For the text-containing cell, return its midpoint in [X, Y] coordinate format. 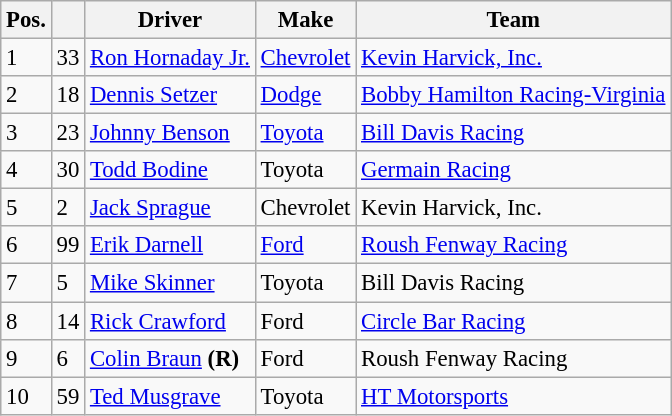
14 [68, 321]
Germain Racing [514, 170]
59 [68, 396]
10 [26, 396]
Ted Musgrave [170, 396]
30 [68, 170]
Ron Hornaday Jr. [170, 58]
Team [514, 20]
Dodge [305, 95]
Dennis Setzer [170, 95]
3 [26, 133]
8 [26, 321]
Driver [170, 20]
Circle Bar Racing [514, 321]
HT Motorsports [514, 396]
Erik Darnell [170, 245]
Colin Braun (R) [170, 358]
23 [68, 133]
33 [68, 58]
Pos. [26, 20]
Mike Skinner [170, 283]
1 [26, 58]
7 [26, 283]
Todd Bodine [170, 170]
Jack Sprague [170, 208]
Bobby Hamilton Racing-Virginia [514, 95]
18 [68, 95]
Johnny Benson [170, 133]
9 [26, 358]
Make [305, 20]
99 [68, 245]
Rick Crawford [170, 321]
4 [26, 170]
